For the text-containing cell, return its midpoint in [x, y] coordinate format. 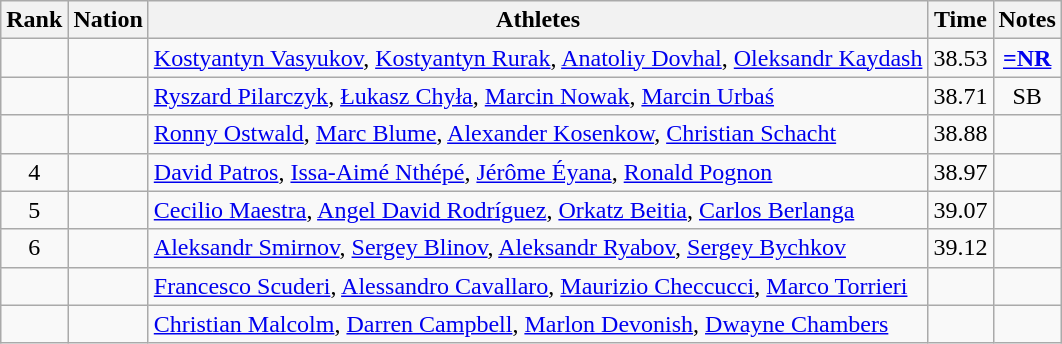
Ronny Ostwald, Marc Blume, Alexander Kosenkow, Christian Schacht [538, 134]
38.53 [960, 58]
Nation [108, 20]
Ryszard Pilarczyk, Łukasz Chyła, Marcin Nowak, Marcin Urbaś [538, 96]
Athletes [538, 20]
38.71 [960, 96]
39.12 [960, 248]
Notes [1027, 20]
38.97 [960, 172]
Christian Malcolm, Darren Campbell, Marlon Devonish, Dwayne Chambers [538, 324]
6 [34, 248]
Time [960, 20]
Francesco Scuderi, Alessandro Cavallaro, Maurizio Checcucci, Marco Torrieri [538, 286]
=NR [1027, 58]
4 [34, 172]
Rank [34, 20]
5 [34, 210]
38.88 [960, 134]
David Patros, Issa-Aimé Nthépé, Jérôme Éyana, Ronald Pognon [538, 172]
SB [1027, 96]
Cecilio Maestra, Angel David Rodríguez, Orkatz Beitia, Carlos Berlanga [538, 210]
39.07 [960, 210]
Kostyantyn Vasyukov, Kostyantyn Rurak, Anatoliy Dovhal, Oleksandr Kaydash [538, 58]
Aleksandr Smirnov, Sergey Blinov, Aleksandr Ryabov, Sergey Bychkov [538, 248]
